Identify which cell holds the provided text, then report its (x, y) central coordinate. 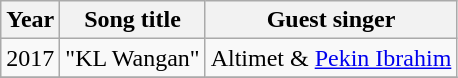
Guest singer (331, 20)
Altimet & Pekin Ibrahim (331, 58)
Song title (132, 20)
2017 (30, 58)
Year (30, 20)
"KL Wangan" (132, 58)
